Determine the [X, Y] coordinate at the center of the cell enclosing the given text.  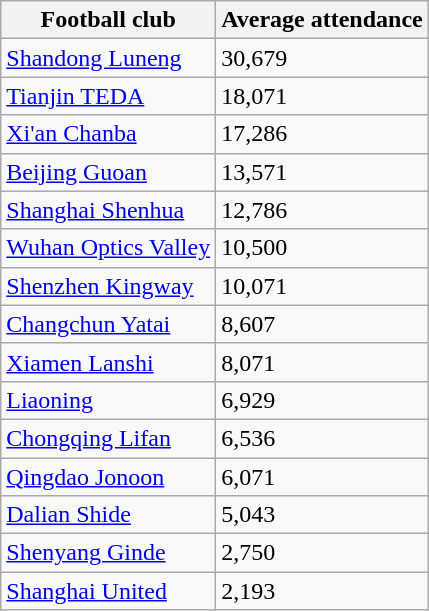
2,750 [322, 553]
30,679 [322, 58]
Shenzhen Kingway [108, 286]
2,193 [322, 591]
6,071 [322, 477]
Average attendance [322, 20]
Dalian Shide [108, 515]
Shenyang Ginde [108, 553]
Shanghai United [108, 591]
10,500 [322, 248]
Shandong Luneng [108, 58]
Shanghai Shenhua [108, 210]
17,286 [322, 134]
Chongqing Lifan [108, 438]
Football club [108, 20]
Tianjin TEDA [108, 96]
13,571 [322, 172]
Liaoning [108, 400]
Changchun Yatai [108, 324]
12,786 [322, 210]
Qingdao Jonoon [108, 477]
Xiamen Lanshi [108, 362]
Beijing Guoan [108, 172]
Wuhan Optics Valley [108, 248]
10,071 [322, 286]
8,607 [322, 324]
5,043 [322, 515]
Xi'an Chanba [108, 134]
18,071 [322, 96]
6,929 [322, 400]
8,071 [322, 362]
6,536 [322, 438]
